Locate the cell with the specified text and output its [x, y] center coordinate. 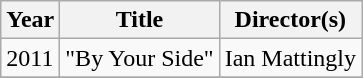
2011 [30, 58]
Director(s) [290, 20]
Title [140, 20]
"By Your Side" [140, 58]
Ian Mattingly [290, 58]
Year [30, 20]
